Pinpoint the cell where the given text exists, returning its (X, Y) midpoint coordinate. 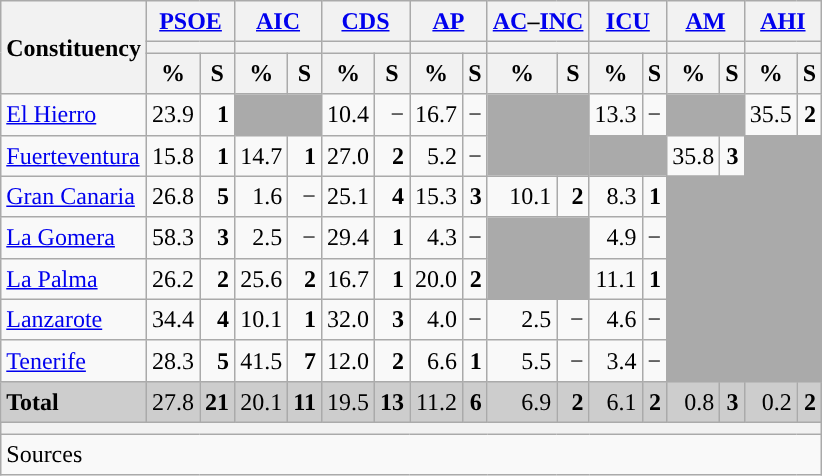
10.4 (348, 114)
21 (218, 402)
20.0 (436, 278)
35.8 (694, 156)
14.7 (262, 156)
AIC (278, 22)
23.9 (172, 114)
15.8 (172, 156)
26.8 (172, 196)
8.3 (616, 196)
34.4 (172, 320)
4.6 (616, 320)
Sources (412, 454)
7 (305, 360)
4.9 (616, 238)
ICU (628, 22)
41.5 (262, 360)
13.3 (616, 114)
Fuerteventura (74, 156)
5.2 (436, 156)
El Hierro (74, 114)
La Palma (74, 278)
35.5 (770, 114)
11.1 (616, 278)
27.0 (348, 156)
0.8 (694, 402)
27.8 (172, 402)
11.2 (436, 402)
6.9 (522, 402)
29.4 (348, 238)
CDS (365, 22)
La Gomera (74, 238)
AP (449, 22)
0.2 (770, 402)
Constituency (74, 48)
28.3 (172, 360)
20.1 (262, 402)
4.0 (436, 320)
1.6 (262, 196)
15.3 (436, 196)
19.5 (348, 402)
Lanzarote (74, 320)
6 (476, 402)
26.2 (172, 278)
6.1 (616, 402)
PSOE (190, 22)
AC–INC (538, 22)
32.0 (348, 320)
25.6 (262, 278)
Total (74, 402)
58.3 (172, 238)
6.6 (436, 360)
AHI (782, 22)
3.4 (616, 360)
Tenerife (74, 360)
AM (706, 22)
11 (305, 402)
5.5 (522, 360)
4.3 (436, 238)
Gran Canaria (74, 196)
25.1 (348, 196)
12.0 (348, 360)
13 (392, 402)
